Extract the [X, Y] coordinate from the center of the cell holding the provided text.  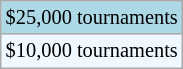
$10,000 tournaments [92, 51]
$25,000 tournaments [92, 17]
